Locate the cell with the specified text and output its [X, Y] center coordinate. 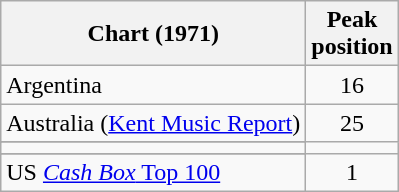
Argentina [154, 85]
16 [352, 85]
US Cash Box Top 100 [154, 172]
Chart (1971) [154, 34]
1 [352, 172]
Australia (Kent Music Report) [154, 123]
Peakposition [352, 34]
25 [352, 123]
